Return the (X, Y) coordinate for the center point of the cell that contains the specified text.  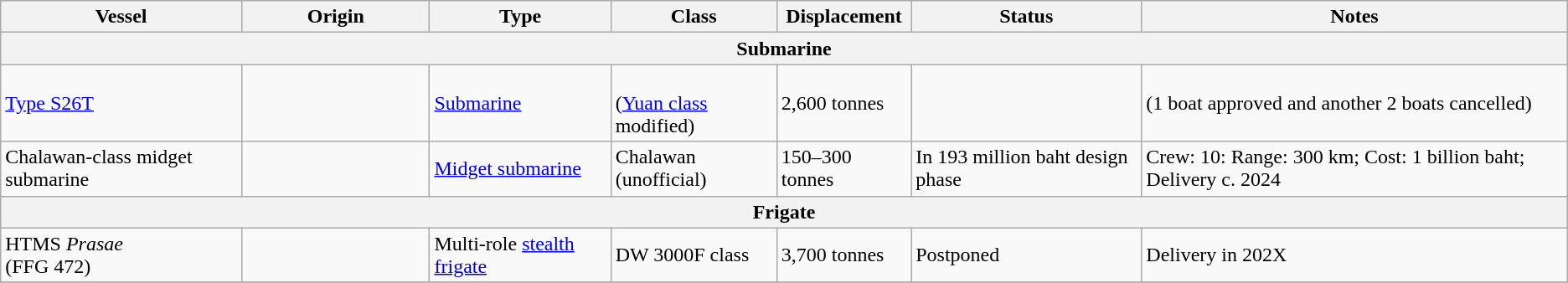
Chalawan-class midget submarine (121, 169)
Postponed (1027, 255)
Delivery in 202X (1354, 255)
150–300 tonnes (843, 169)
(Yuan class modified) (694, 103)
Type (520, 17)
2,600 tonnes (843, 103)
Crew: 10: Range: 300 km; Cost: 1 billion baht; Delivery c. 2024 (1354, 169)
HTMS Prasae (FFG 472) (121, 255)
DW 3000F class (694, 255)
3,700 tonnes (843, 255)
Displacement (843, 17)
Chalawan (unofficial) (694, 169)
Midget submarine (520, 169)
Multi-role stealth frigate (520, 255)
(1 boat approved and another 2 boats cancelled) (1354, 103)
Type S26T (121, 103)
Class (694, 17)
Origin (336, 17)
Frigate (784, 212)
In 193 million baht design phase (1027, 169)
Notes (1354, 17)
Vessel (121, 17)
Status (1027, 17)
